Search for the cell housing the specified text and yield its (X, Y) center coordinate. 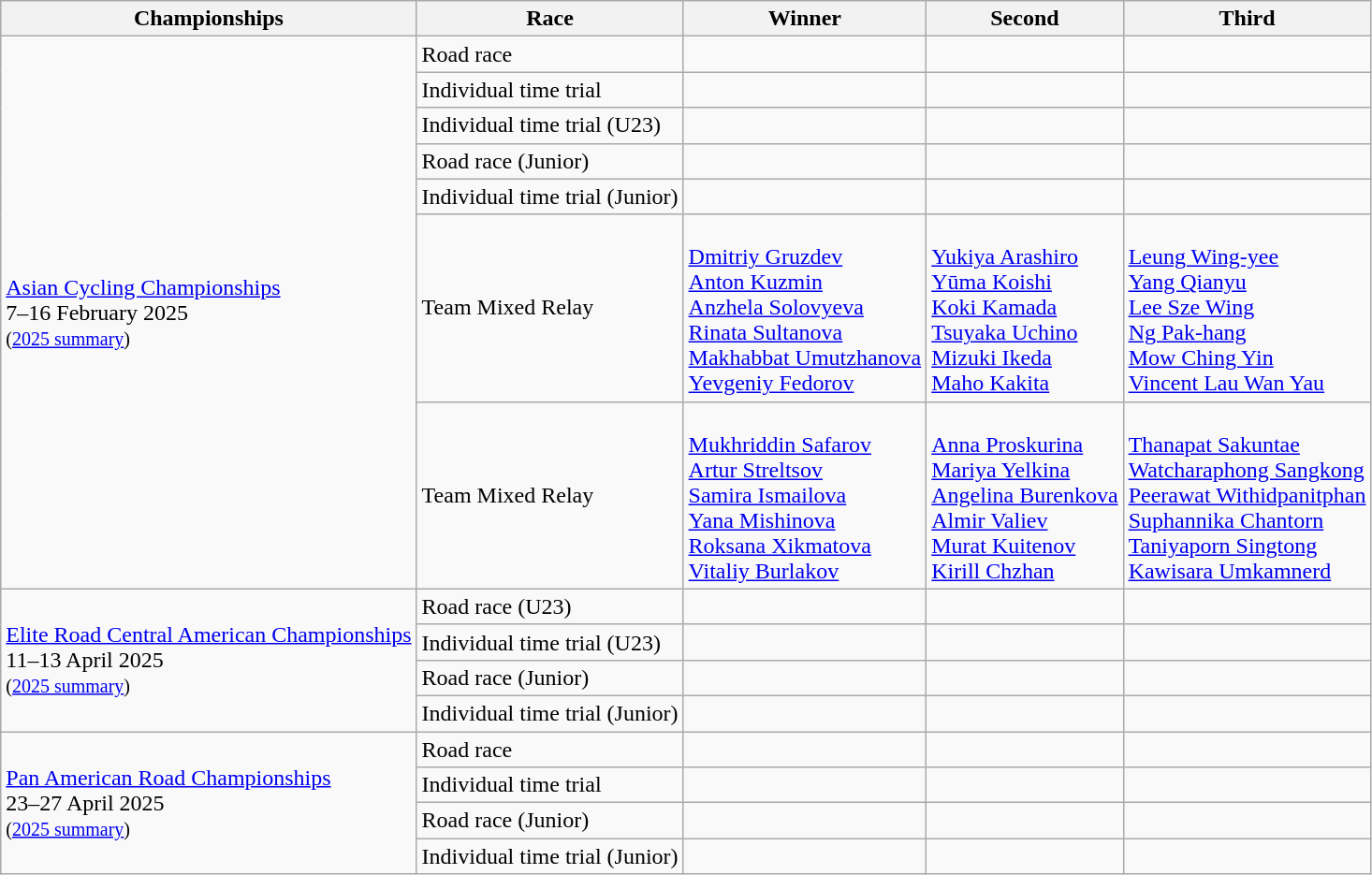
Asian Cycling Championships 7–16 February 2025(2025 summary) (209, 313)
Road race (U23) (550, 606)
Leung Wing-yeeYang QianyuLee Sze WingNg Pak-hangMow Ching YinVincent Lau Wan Yau (1247, 308)
Dmitriy GruzdevAnton KuzminAnzhela SolovyevaRinata SultanovaMakhabbat UmutzhanovaYevgeniy Fedorov (805, 308)
Thanapat SakuntaeWatcharaphong SangkongPeerawat WithidpanitphanSuphannika ChantornTaniyaporn SingtongKawisara Umkamnerd (1247, 495)
Mukhriddin SafarovArtur StreltsovSamira IsmailovaYana MishinovaRoksana XikmatovaVitaliy Burlakov (805, 495)
Elite Road Central American Championships 11–13 April 2025(2025 summary) (209, 660)
Yukiya ArashiroYūma KoishiKoki KamadaTsuyaka UchinoMizuki IkedaMaho Kakita (1025, 308)
Pan American Road Championships 23–27 April 2025(2025 summary) (209, 803)
Second (1025, 19)
Championships (209, 19)
Anna ProskurinaMariya YelkinaAngelina BurenkovaAlmir ValievMurat KuitenovKirill Chzhan (1025, 495)
Winner (805, 19)
Third (1247, 19)
Race (550, 19)
